Provide the [x, y] coordinate of the cell's center where the given text is located.  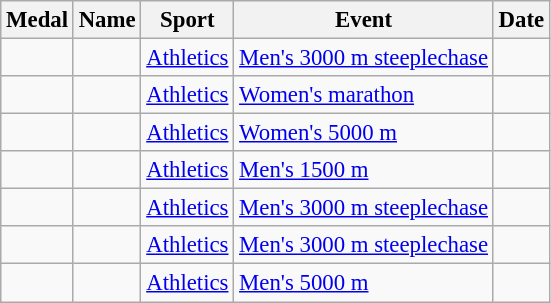
Sport [188, 20]
Women's marathon [364, 95]
Men's 5000 m [364, 283]
Event [364, 20]
Date [521, 20]
Medal [38, 20]
Women's 5000 m [364, 133]
Men's 1500 m [364, 170]
Name [107, 20]
